Determine the (x, y) coordinate at the center of the cell enclosing the given text.  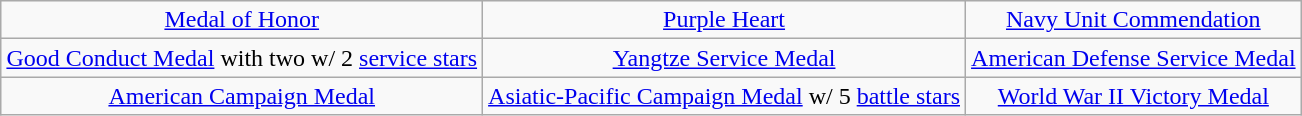
American Campaign Medal (242, 96)
World War II Victory Medal (1134, 96)
Purple Heart (724, 20)
Medal of Honor (242, 20)
Yangtze Service Medal (724, 58)
Asiatic-Pacific Campaign Medal w/ 5 battle stars (724, 96)
American Defense Service Medal (1134, 58)
Good Conduct Medal with two w/ 2 service stars (242, 58)
Navy Unit Commendation (1134, 20)
